Provide the (X, Y) coordinate of the cell's center where the given text is located.  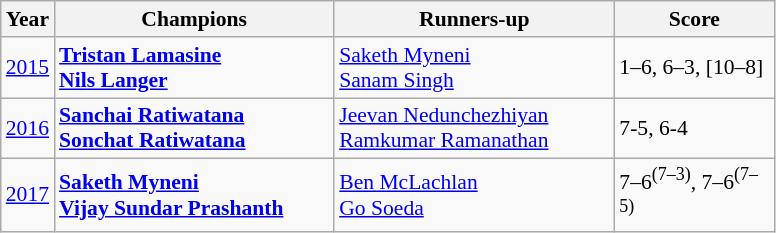
Sanchai Ratiwatana Sonchat Ratiwatana (194, 128)
2017 (28, 196)
7–6(7–3), 7–6(7–5) (694, 196)
Saketh Myneni Vijay Sundar Prashanth (194, 196)
7-5, 6-4 (694, 128)
Ben McLachlan Go Soeda (474, 196)
Saketh Myneni Sanam Singh (474, 68)
1–6, 6–3, [10–8] (694, 68)
Runners-up (474, 19)
2015 (28, 68)
Year (28, 19)
Jeevan Nedunchezhiyan Ramkumar Ramanathan (474, 128)
Score (694, 19)
2016 (28, 128)
Champions (194, 19)
Tristan Lamasine Nils Langer (194, 68)
